Provide the (x, y) coordinate of the cell's center where the given text is located.  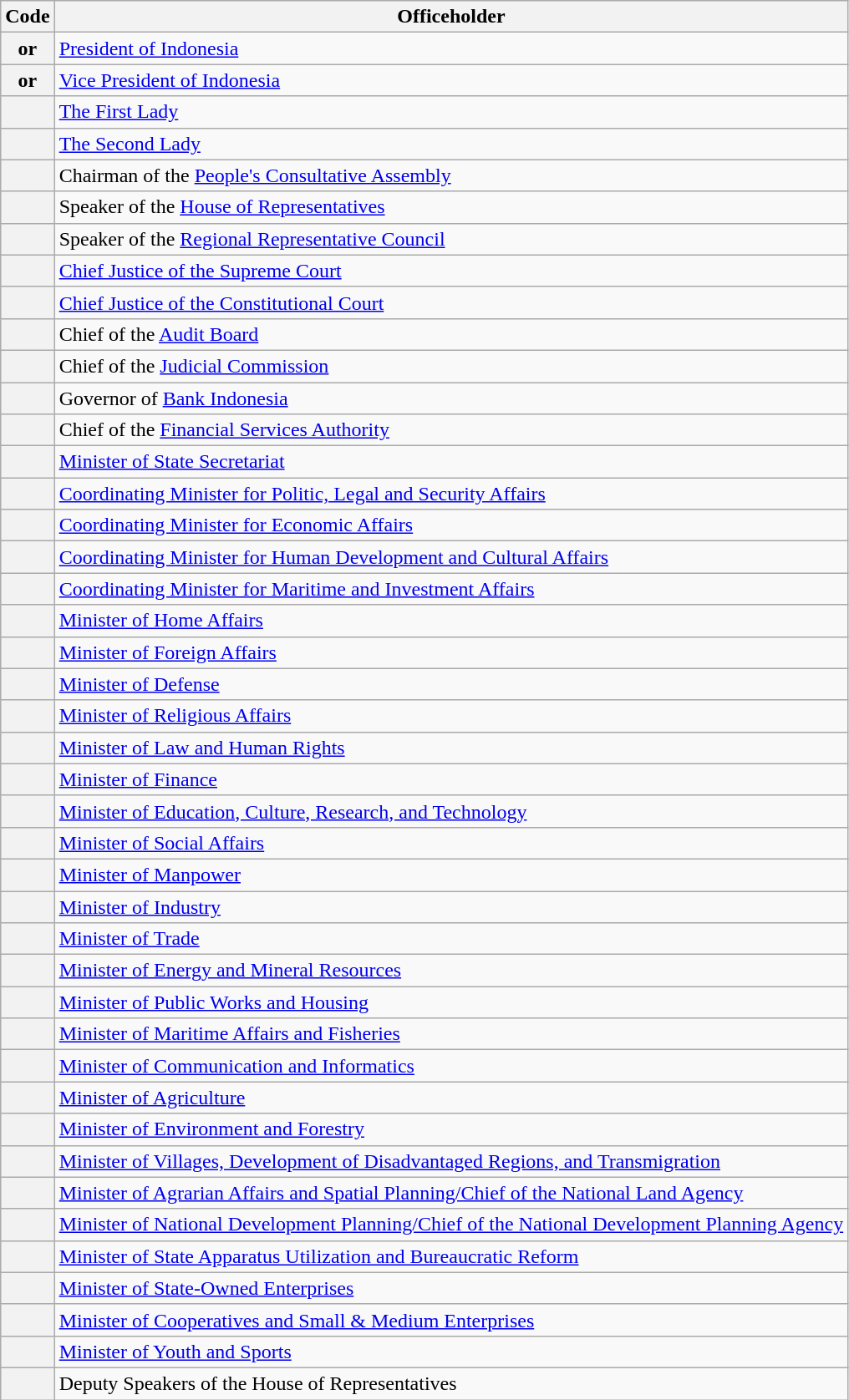
Minister of Defense (451, 684)
Minister of State-Owned Enterprises (451, 1288)
Minister of Finance (451, 779)
Minister of Industry (451, 906)
Governor of Bank Indonesia (451, 398)
Speaker of the House of Representatives (451, 207)
Minister of Agrarian Affairs and Spatial Planning/Chief of the National Land Agency (451, 1193)
Minister of Manpower (451, 875)
Chairman of the People's Consultative Assembly (451, 175)
Officeholder (451, 17)
Chief Justice of the Constitutional Court (451, 302)
Minister of Social Affairs (451, 843)
Minister of Villages, Development of Disadvantaged Regions, and Transmigration (451, 1161)
Minister of State Secretariat (451, 462)
Minister of Maritime Affairs and Fisheries (451, 1034)
Minister of Communication and Informatics (451, 1066)
Chief of the Audit Board (451, 334)
Chief of the Judicial Commission (451, 366)
Minister of Agriculture (451, 1098)
Minister of Youth and Sports (451, 1352)
Chief of the Financial Services Authority (451, 430)
Chief Justice of the Supreme Court (451, 271)
The First Lady (451, 112)
Minister of Public Works and Housing (451, 1002)
Coordinating Minister for Politic, Legal and Security Affairs (451, 494)
Minister of Environment and Forestry (451, 1129)
Minister of Trade (451, 939)
President of Indonesia (451, 48)
Minister of Cooperatives and Small & Medium Enterprises (451, 1320)
Deputy Speakers of the House of Representatives (451, 1383)
Minister of National Development Planning/Chief of the National Development Planning Agency (451, 1225)
Minister of Energy and Mineral Resources (451, 971)
Coordinating Minister for Economic Affairs (451, 525)
Minister of Religious Affairs (451, 716)
Vice President of Indonesia (451, 80)
Minister of State Apparatus Utilization and Bureaucratic Reform (451, 1256)
Coordinating Minister for Human Development and Cultural Affairs (451, 557)
Speaker of the Regional Representative Council (451, 239)
Minister of Law and Human Rights (451, 748)
Minister of Home Affairs (451, 621)
Minister of Education, Culture, Research, and Technology (451, 811)
Code (28, 17)
Coordinating Minister for Maritime and Investment Affairs (451, 589)
Minister of Foreign Affairs (451, 652)
The Second Lady (451, 144)
